Find where the given text appears and provide that cell's center as (X, Y) coordinate. 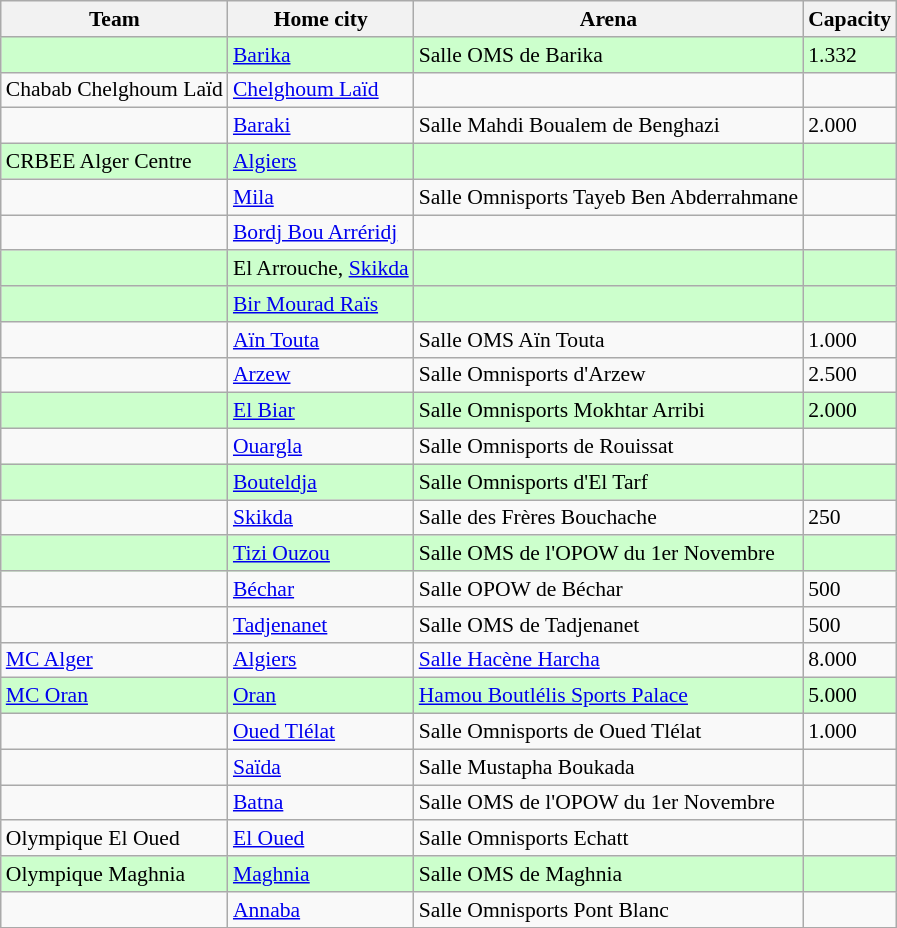
Salle Omnisports d'El Tarf (608, 482)
Annaba (321, 910)
CRBEE Alger Centre (114, 162)
Saïda (321, 767)
Salle OPOW de Béchar (608, 589)
Salle Omnisports Mokhtar Arribi (608, 411)
Oued Tlélat (321, 732)
Béchar (321, 589)
Salle Omnisports de Oued Tlélat (608, 732)
El Arrouche, Skikda (321, 269)
Arzew (321, 375)
Olympique El Oued (114, 839)
Salle OMS de Tadjenanet (608, 625)
Salle Hacène Harcha (608, 660)
Barika (321, 55)
MC Oran (114, 696)
MC Alger (114, 660)
Salle des Frères Bouchache (608, 518)
Olympique Maghnia (114, 874)
Capacity (850, 19)
Salle Omnisports Tayeb Ben Abderrahmane (608, 197)
Chabab Chelghoum Laïd (114, 90)
Salle Omnisports Pont Blanc (608, 910)
Home city (321, 19)
Bordj Bou Arréridj (321, 233)
Arena (608, 19)
Oran (321, 696)
250 (850, 518)
Batna (321, 803)
Chelghoum Laïd (321, 90)
Skikda (321, 518)
El Biar (321, 411)
Salle Mustapha Boukada (608, 767)
Maghnia (321, 874)
2.500 (850, 375)
1.332 (850, 55)
Bouteldja (321, 482)
Bir Mourad Raïs (321, 304)
Salle OMS Aïn Touta (608, 340)
Salle Omnisports d'Arzew (608, 375)
Aïn Touta (321, 340)
Salle OMS de Maghnia (608, 874)
Tadjenanet (321, 625)
Salle OMS de Barika (608, 55)
Hamou Boutlélis Sports Palace (608, 696)
Tizi Ouzou (321, 554)
5.000 (850, 696)
Team (114, 19)
Ouargla (321, 447)
Salle Mahdi Boualem de Benghazi (608, 126)
Salle Omnisports de Rouissat (608, 447)
8.000 (850, 660)
El Oued (321, 839)
Baraki (321, 126)
Salle Omnisports Echatt (608, 839)
Mila (321, 197)
